Detect which cell encompasses the target text, then output its [X, Y] center coordinate. 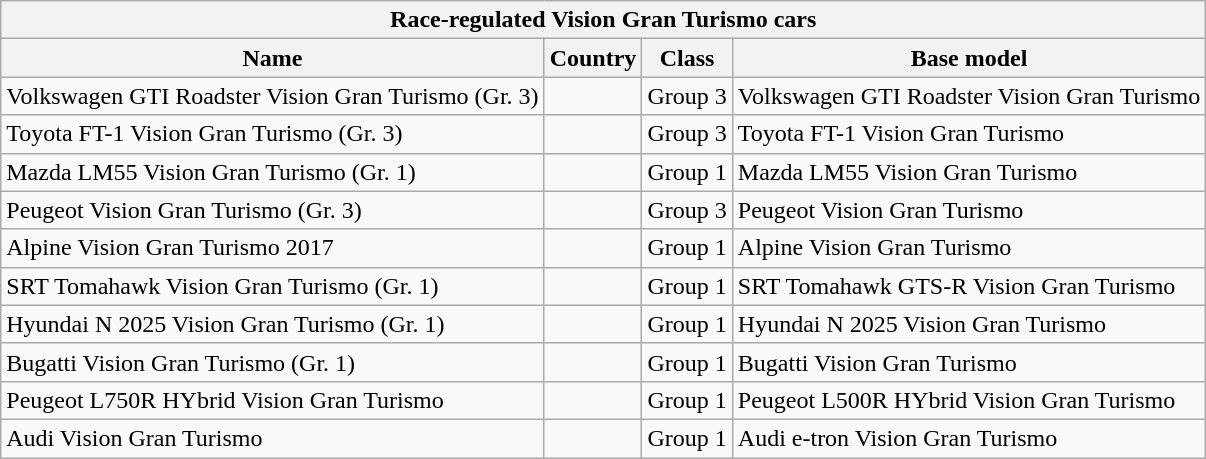
Peugeot Vision Gran Turismo (Gr. 3) [272, 210]
Volkswagen GTI Roadster Vision Gran Turismo (Gr. 3) [272, 96]
Toyota FT-1 Vision Gran Turismo (Gr. 3) [272, 134]
Mazda LM55 Vision Gran Turismo (Gr. 1) [272, 172]
Alpine Vision Gran Turismo [968, 248]
Audi Vision Gran Turismo [272, 438]
Audi e-tron Vision Gran Turismo [968, 438]
Bugatti Vision Gran Turismo [968, 362]
Name [272, 58]
Alpine Vision Gran Turismo 2017 [272, 248]
Base model [968, 58]
Class [687, 58]
Mazda LM55 Vision Gran Turismo [968, 172]
Volkswagen GTI Roadster Vision Gran Turismo [968, 96]
Toyota FT-1 Vision Gran Turismo [968, 134]
Bugatti Vision Gran Turismo (Gr. 1) [272, 362]
Peugeot L750R HYbrid Vision Gran Turismo [272, 400]
SRT Tomahawk Vision Gran Turismo (Gr. 1) [272, 286]
Country [593, 58]
Peugeot Vision Gran Turismo [968, 210]
Hyundai N 2025 Vision Gran Turismo [968, 324]
SRT Tomahawk GTS-R Vision Gran Turismo [968, 286]
Peugeot L500R HYbrid Vision Gran Turismo [968, 400]
Hyundai N 2025 Vision Gran Turismo (Gr. 1) [272, 324]
Race-regulated Vision Gran Turismo cars [604, 20]
